Output the [X, Y] coordinate of the center of the cell containing the given text.  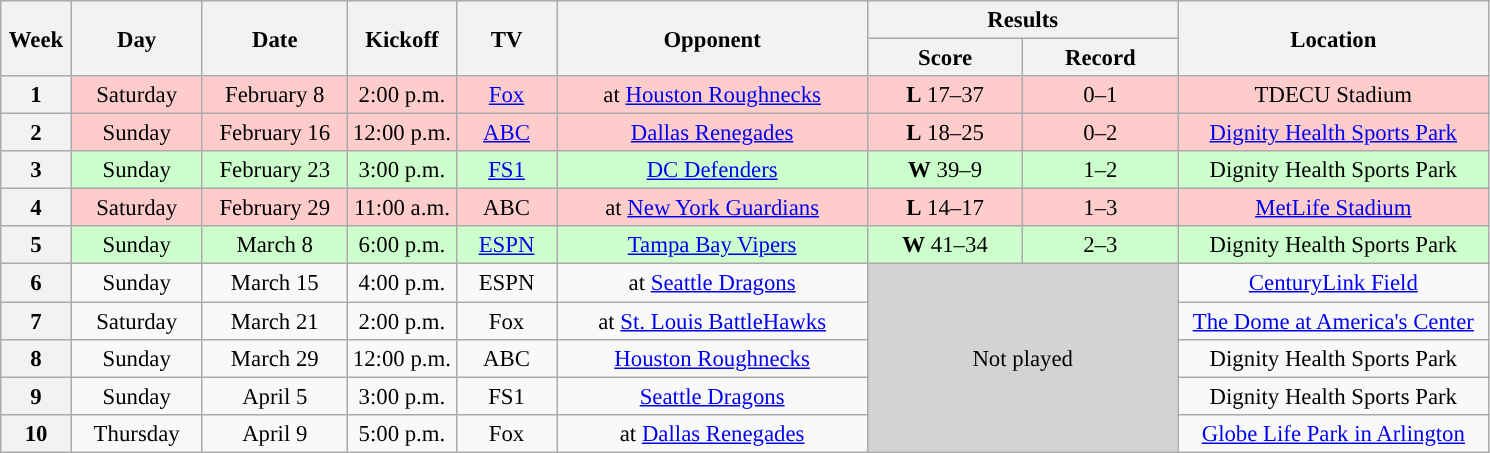
February 29 [275, 208]
11:00 a.m. [402, 208]
6:00 p.m. [402, 245]
W 39–9 [944, 170]
4 [36, 208]
5:00 p.m. [402, 433]
February 16 [275, 133]
Location [1334, 38]
Tampa Bay Vipers [712, 245]
Day [136, 38]
Kickoff [402, 38]
February 23 [275, 170]
TV [506, 38]
2–3 [1100, 245]
9 [36, 396]
Results [1022, 20]
April 5 [275, 396]
6 [36, 283]
1–2 [1100, 170]
7 [36, 321]
at Seattle Dragons [712, 283]
Thursday [136, 433]
Seattle Dragons [712, 396]
March 8 [275, 245]
2 [36, 133]
10 [36, 433]
at Houston Roughnecks [712, 95]
Opponent [712, 38]
The Dome at America's Center [1334, 321]
5 [36, 245]
Score [944, 58]
1 [36, 95]
February 8 [275, 95]
0–1 [1100, 95]
L 14–17 [944, 208]
MetLife Stadium [1334, 208]
0–2 [1100, 133]
at New York Guardians [712, 208]
at Dallas Renegades [712, 433]
April 9 [275, 433]
Record [1100, 58]
at St. Louis BattleHawks [712, 321]
CenturyLink Field [1334, 283]
L 18–25 [944, 133]
Week [36, 38]
4:00 p.m. [402, 283]
3 [36, 170]
March 21 [275, 321]
Globe Life Park in Arlington [1334, 433]
DC Defenders [712, 170]
Houston Roughnecks [712, 358]
March 29 [275, 358]
TDECU Stadium [1334, 95]
8 [36, 358]
Dallas Renegades [712, 133]
1–3 [1100, 208]
L 17–37 [944, 95]
Date [275, 38]
W 41–34 [944, 245]
March 15 [275, 283]
Not played [1022, 358]
